From the cell containing the given text, extract its center point as [X, Y] coordinate. 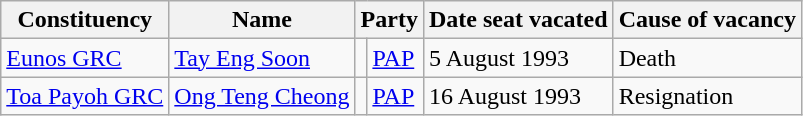
16 August 1993 [518, 96]
Party [389, 20]
Death [707, 58]
Name [262, 20]
Eunos GRC [85, 58]
Cause of vacancy [707, 20]
Resignation [707, 96]
Date seat vacated [518, 20]
Ong Teng Cheong [262, 96]
Tay Eng Soon [262, 58]
Constituency [85, 20]
5 August 1993 [518, 58]
Toa Payoh GRC [85, 96]
